Detect which cell encompasses the target text, then output its (x, y) center coordinate. 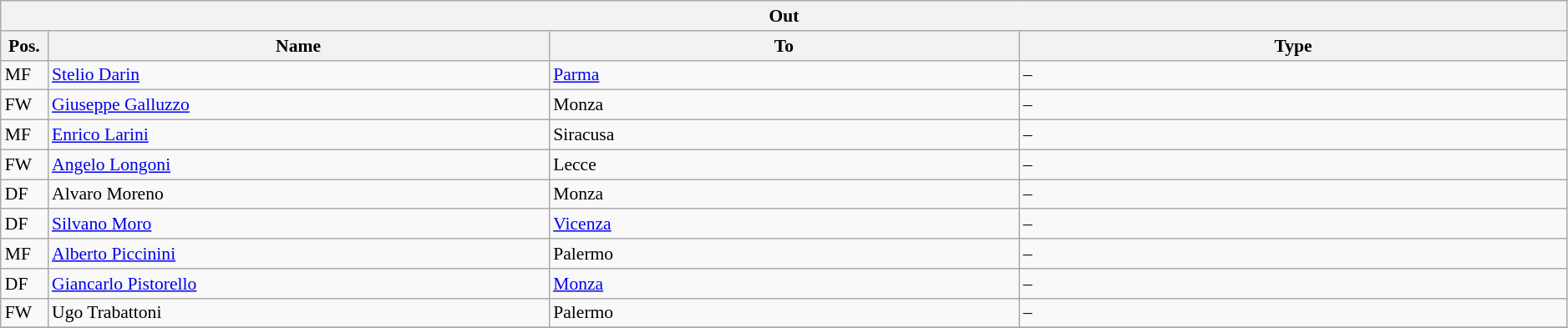
Out (784, 16)
Enrico Larini (298, 135)
Stelio Darin (298, 75)
Type (1293, 46)
Parma (784, 75)
Name (298, 46)
Silvano Moro (298, 225)
Giuseppe Galluzzo (298, 105)
Ugo Trabattoni (298, 313)
Angelo Longoni (298, 164)
Giancarlo Pistorello (298, 284)
Siracusa (784, 135)
Lecce (784, 164)
Vicenza (784, 225)
To (784, 46)
Alvaro Moreno (298, 194)
Alberto Piccinini (298, 254)
Pos. (24, 46)
